Detect which cell encompasses the target text, then output its [x, y] center coordinate. 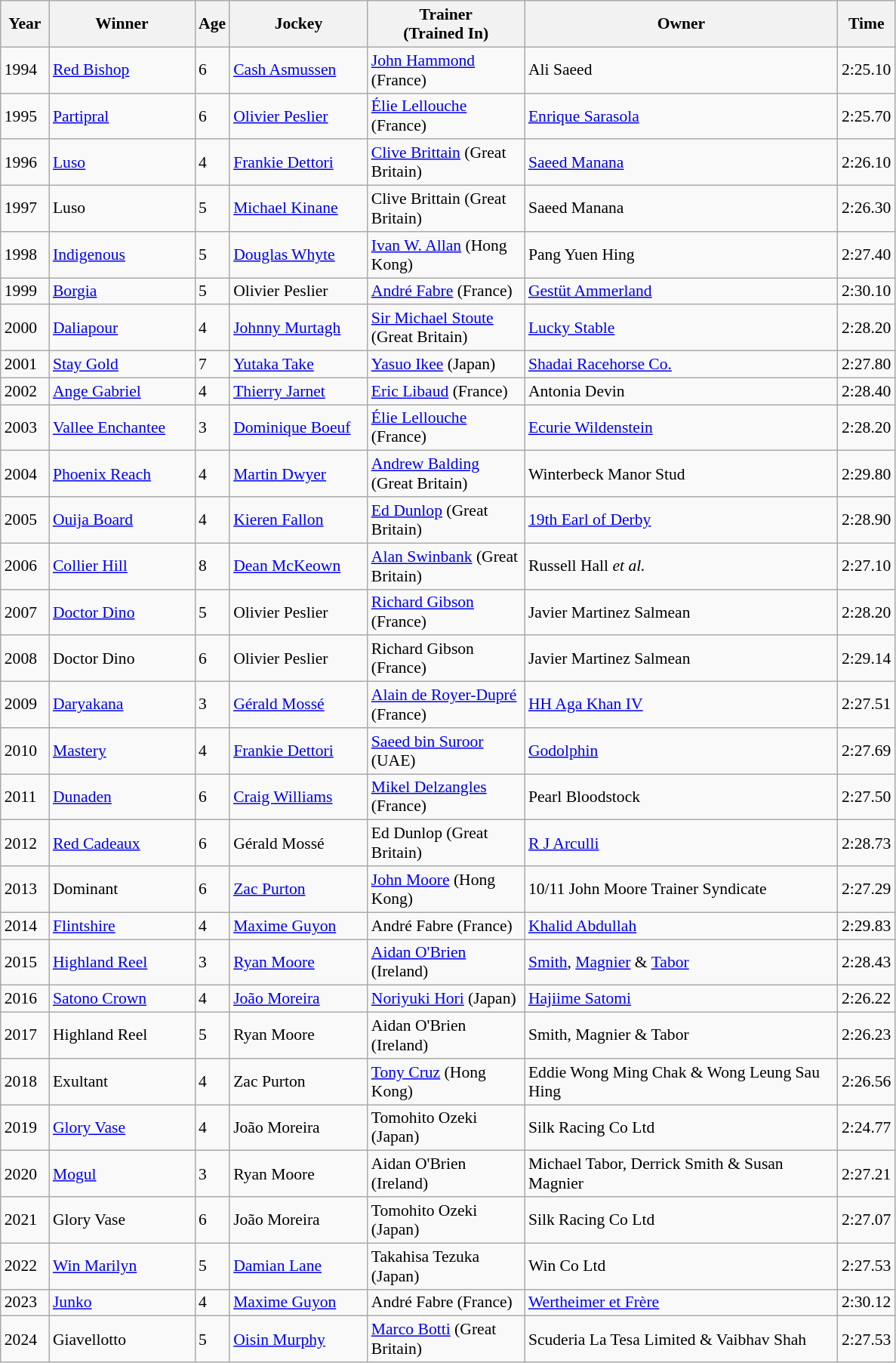
Russell Hall et al. [681, 566]
7 [212, 365]
8 [212, 566]
Jockey [299, 24]
Craig Williams [299, 797]
Yutaka Take [299, 365]
Sir Michael Stoute (Great Britain) [446, 328]
Noriyuki Hori (Japan) [446, 999]
2002 [25, 391]
Scuderia La Tesa Limited & Vaibhav Shah [681, 1340]
Exultant [122, 1081]
2014 [25, 926]
2017 [25, 1036]
Takahisa Tezuka (Japan) [446, 1266]
Ouija Board [122, 520]
HH Aga Khan IV [681, 705]
Ivan W. Allan (Hong Kong) [446, 255]
2:27.40 [867, 255]
2020 [25, 1173]
2021 [25, 1220]
2015 [25, 962]
2:27.07 [867, 1220]
Pearl Bloodstock [681, 797]
2:26.22 [867, 999]
2003 [25, 427]
Flintshire [122, 926]
Age [212, 24]
Alain de Royer-Dupré (France) [446, 705]
2:30.10 [867, 291]
Vallee Enchantee [122, 427]
19th Earl of Derby [681, 520]
2012 [25, 843]
Johnny Murtagh [299, 328]
Eddie Wong Ming Chak & Wong Leung Sau Hing [681, 1081]
Year [25, 24]
Satono Crown [122, 999]
2:28.73 [867, 843]
Ali Saeed [681, 69]
Gestüt Ammerland [681, 291]
2:28.40 [867, 391]
Red Cadeaux [122, 843]
2023 [25, 1303]
Winner [122, 24]
1995 [25, 116]
Giavellotto [122, 1340]
2:27.29 [867, 890]
Khalid Abdullah [681, 926]
Eric Libaud (France) [446, 391]
John Moore (Hong Kong) [446, 890]
John Hammond (France) [446, 69]
2:25.10 [867, 69]
Daryakana [122, 705]
Kieren Fallon [299, 520]
Dominant [122, 890]
2:27.51 [867, 705]
2007 [25, 612]
Winterbeck Manor Stud [681, 474]
Alan Swinbank (Great Britain) [446, 566]
2:28.43 [867, 962]
2022 [25, 1266]
Michael Tabor, Derrick Smith & Susan Magnier [681, 1173]
2:26.10 [867, 163]
2:30.12 [867, 1303]
R J Arculli [681, 843]
Dominique Boeuf [299, 427]
2:24.77 [867, 1128]
2000 [25, 328]
2024 [25, 1340]
Godolphin [681, 751]
Thierry Jarnet [299, 391]
Partipral [122, 116]
Win Co Ltd [681, 1266]
2:27.21 [867, 1173]
2010 [25, 751]
Cash Asmussen [299, 69]
Martin Dwyer [299, 474]
Lucky Stable [681, 328]
Yasuo Ikee (Japan) [446, 365]
Stay Gold [122, 365]
2:27.80 [867, 365]
2:28.90 [867, 520]
2:27.50 [867, 797]
Collier Hill [122, 566]
2011 [25, 797]
Dean McKeown [299, 566]
Shadai Racehorse Co. [681, 365]
2013 [25, 890]
2:25.70 [867, 116]
Win Marilyn [122, 1266]
2:27.69 [867, 751]
1999 [25, 291]
Wertheimer et Frère [681, 1303]
1997 [25, 208]
Douglas Whyte [299, 255]
1994 [25, 69]
Hajiime Satomi [681, 999]
2009 [25, 705]
Phoenix Reach [122, 474]
2008 [25, 658]
Dunaden [122, 797]
Oisin Murphy [299, 1340]
1996 [25, 163]
Mikel Delzangles (France) [446, 797]
2:29.14 [867, 658]
2:26.56 [867, 1081]
Marco Botti (Great Britain) [446, 1340]
Time [867, 24]
Pang Yuen Hing [681, 255]
2005 [25, 520]
Saeed bin Suroor (UAE) [446, 751]
Owner [681, 24]
Trainer (Trained In) [446, 24]
Enrique Sarasola [681, 116]
2001 [25, 365]
1998 [25, 255]
Indigenous [122, 255]
2:29.83 [867, 926]
2016 [25, 999]
2:26.23 [867, 1036]
2:27.10 [867, 566]
Andrew Balding (Great Britain) [446, 474]
Mogul [122, 1173]
Borgia [122, 291]
2:29.80 [867, 474]
Ange Gabriel [122, 391]
Junko [122, 1303]
2018 [25, 1081]
2004 [25, 474]
Ecurie Wildenstein [681, 427]
Antonia Devin [681, 391]
Mastery [122, 751]
10/11 John Moore Trainer Syndicate [681, 890]
2006 [25, 566]
2019 [25, 1128]
Tony Cruz (Hong Kong) [446, 1081]
Damian Lane [299, 1266]
Michael Kinane [299, 208]
Red Bishop [122, 69]
Daliapour [122, 328]
2:26.30 [867, 208]
